Output the [x, y] coordinate of the center of the cell containing the given text.  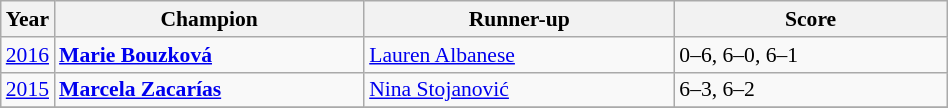
Lauren Albanese [519, 55]
2016 [28, 55]
6–3, 6–2 [810, 90]
Marie Bouzková [209, 55]
Runner-up [519, 19]
0–6, 6–0, 6–1 [810, 55]
Year [28, 19]
2015 [28, 90]
Score [810, 19]
Nina Stojanović [519, 90]
Champion [209, 19]
Marcela Zacarías [209, 90]
